Provide the (x, y) coordinate of the cell's center where the given text is located.  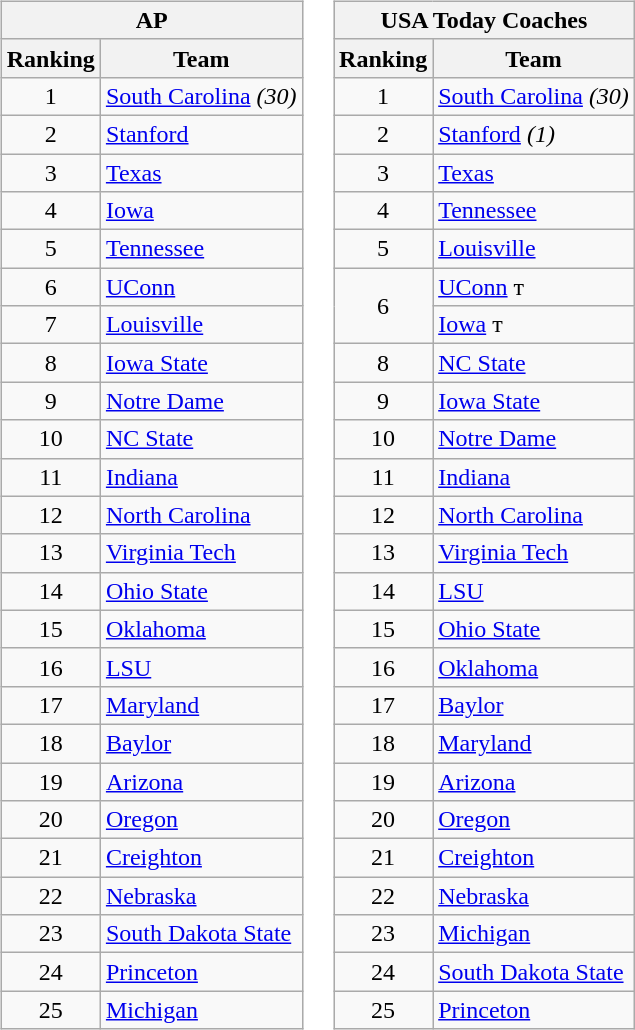
Stanford (1) (534, 134)
Iowa т (534, 325)
7 (50, 325)
UConn т (534, 287)
AP (152, 20)
Iowa (201, 211)
Stanford (201, 134)
UConn (201, 287)
USA Today Coaches (484, 20)
